Search for the cell housing the specified text and yield its (x, y) center coordinate. 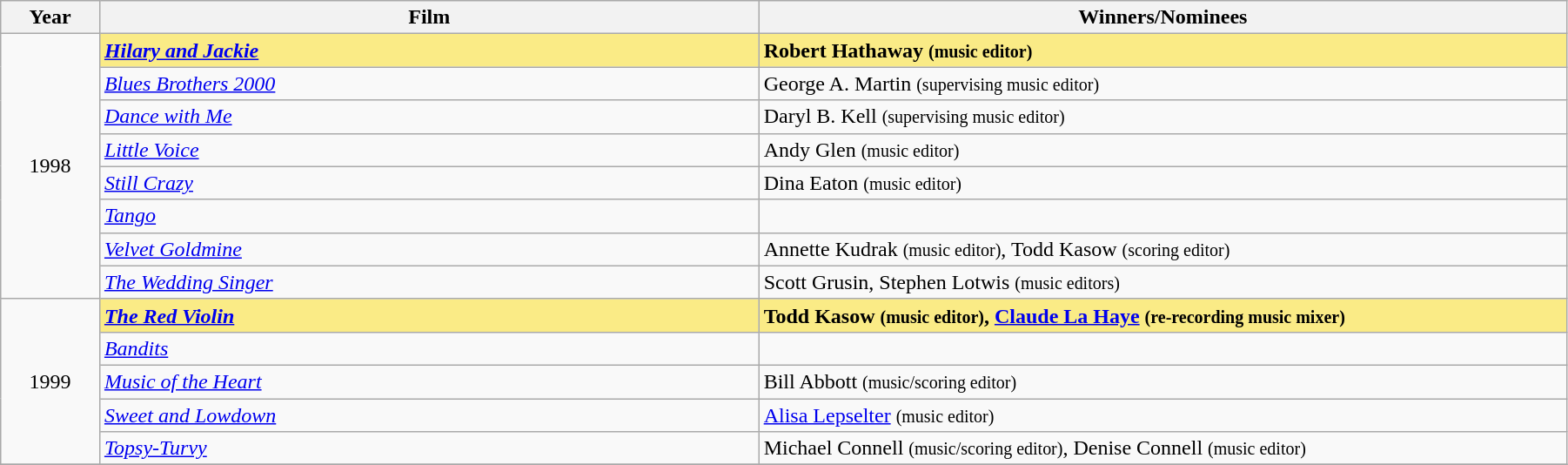
Film (429, 17)
Sweet and Lowdown (429, 415)
Michael Connell (music/scoring editor), Denise Connell (music editor) (1163, 448)
Bill Abbott (music/scoring editor) (1163, 381)
The Red Violin (429, 315)
Tango (429, 216)
Robert Hathaway (music editor) (1163, 51)
Topsy-Turvy (429, 448)
Velvet Goldmine (429, 249)
Andy Glen (music editor) (1163, 150)
Year (50, 17)
The Wedding Singer (429, 282)
Scott Grusin, Stephen Lotwis (music editors) (1163, 282)
Hilary and Jackie (429, 51)
Little Voice (429, 150)
Annette Kudrak (music editor), Todd Kasow (scoring editor) (1163, 249)
1999 (50, 381)
Bandits (429, 348)
Still Crazy (429, 183)
Dance with Me (429, 117)
Daryl B. Kell (supervising music editor) (1163, 117)
Blues Brothers 2000 (429, 84)
George A. Martin (supervising music editor) (1163, 84)
1998 (50, 166)
Music of the Heart (429, 381)
Alisa Lepselter (music editor) (1163, 415)
Dina Eaton (music editor) (1163, 183)
Winners/Nominees (1163, 17)
Todd Kasow (music editor), Claude La Haye (re-recording music mixer) (1163, 315)
